Return the [X, Y] coordinate for the center point of the cell that contains the specified text.  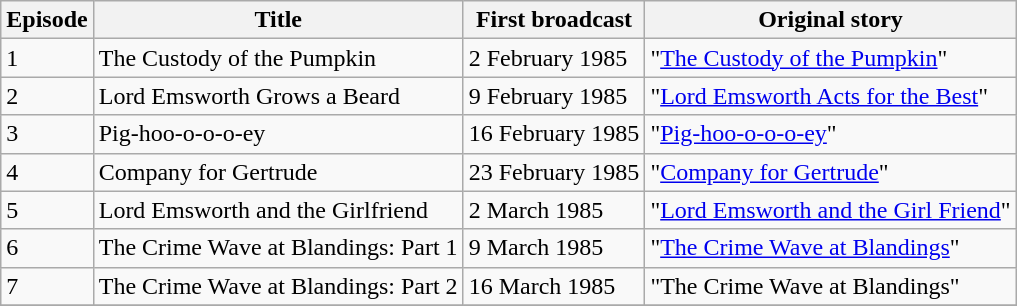
2 March 1985 [554, 210]
Pig-hoo-o-o-o-ey [278, 134]
9 February 1985 [554, 96]
"The Custody of the Pumpkin" [830, 58]
First broadcast [554, 20]
"Lord Emsworth Acts for the Best" [830, 96]
"Company for Gertrude" [830, 172]
The Crime Wave at Blandings: Part 1 [278, 248]
3 [47, 134]
6 [47, 248]
Title [278, 20]
7 [47, 286]
"Lord Emsworth and the Girl Friend" [830, 210]
The Custody of the Pumpkin [278, 58]
"Pig-hoo-o-o-o-ey" [830, 134]
16 March 1985 [554, 286]
4 [47, 172]
2 February 1985 [554, 58]
Lord Emsworth and the Girlfriend [278, 210]
16 February 1985 [554, 134]
5 [47, 210]
Original story [830, 20]
Episode [47, 20]
23 February 1985 [554, 172]
Company for Gertrude [278, 172]
9 March 1985 [554, 248]
The Crime Wave at Blandings: Part 2 [278, 286]
2 [47, 96]
1 [47, 58]
Lord Emsworth Grows a Beard [278, 96]
